Return the [x, y] coordinate for the center point of the cell that contains the specified text.  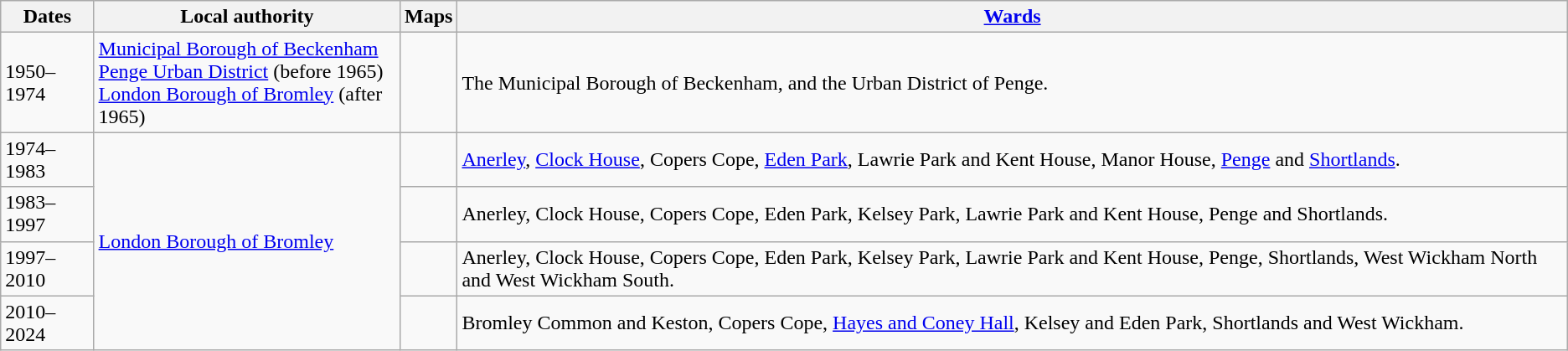
London Borough of Bromley [246, 241]
Wards [1012, 17]
1974–1983 [47, 159]
Maps [429, 17]
2010–2024 [47, 323]
Municipal Borough of BeckenhamPenge Urban District (before 1965)London Borough of Bromley (after 1965) [246, 82]
1983–1997 [47, 214]
Anerley, Clock House, Copers Cope, Eden Park, Kelsey Park, Lawrie Park and Kent House, Penge, Shortlands, West Wickham North and West Wickham South. [1012, 268]
The Municipal Borough of Beckenham, and the Urban District of Penge. [1012, 82]
Bromley Common and Keston, Copers Cope, Hayes and Coney Hall, Kelsey and Eden Park, Shortlands and West Wickham. [1012, 323]
1997–2010 [47, 268]
Anerley, Clock House, Copers Cope, Eden Park, Lawrie Park and Kent House, Manor House, Penge and Shortlands. [1012, 159]
1950–1974 [47, 82]
Anerley, Clock House, Copers Cope, Eden Park, Kelsey Park, Lawrie Park and Kent House, Penge and Shortlands. [1012, 214]
Local authority [246, 17]
Dates [47, 17]
